Determine the [x, y] coordinate at the center of the cell enclosing the given text.  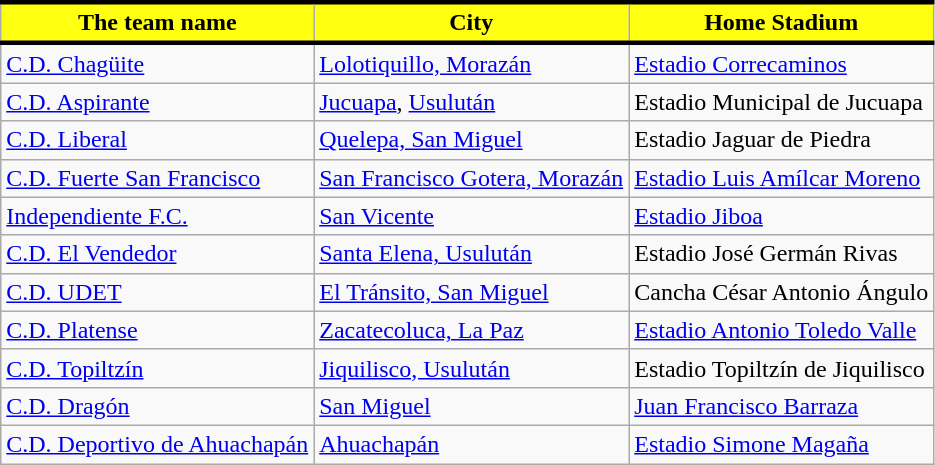
Ahuachapán [472, 444]
C.D. Platense [158, 330]
Quelepa, San Miguel [472, 140]
Estadio Jaguar de Piedra [782, 140]
San Francisco Gotera, Morazán [472, 178]
Independiente F.C. [158, 216]
Estadio Correcaminos [782, 63]
C.D. Dragón [158, 406]
Estadio Antonio Toledo Valle [782, 330]
Jiquilisco, Usulután [472, 368]
C.D. El Vendedor [158, 254]
Zacatecoluca, La Paz [472, 330]
C.D. Topiltzín [158, 368]
Lolotiquillo, Morazán [472, 63]
Estadio Jiboa [782, 216]
C.D. Aspirante [158, 102]
C.D. Liberal [158, 140]
C.D. Chagüite [158, 63]
City [472, 22]
Estadio Municipal de Jucuapa [782, 102]
Estadio Luis Amílcar Moreno [782, 178]
Jucuapa, Usulután [472, 102]
Estadio Simone Magaña [782, 444]
C.D. Fuerte San Francisco [158, 178]
Juan Francisco Barraza [782, 406]
Estadio Topiltzín de Jiquilisco [782, 368]
Cancha César Antonio Ángulo [782, 292]
Home Stadium [782, 22]
San Vicente [472, 216]
San Miguel [472, 406]
C.D. Deportivo de Ahuachapán [158, 444]
The team name [158, 22]
C.D. UDET [158, 292]
Estadio José Germán Rivas [782, 254]
El Tránsito, San Miguel [472, 292]
Santa Elena, Usulután [472, 254]
